Provide the (x, y) coordinate of the cell's center where the given text is located.  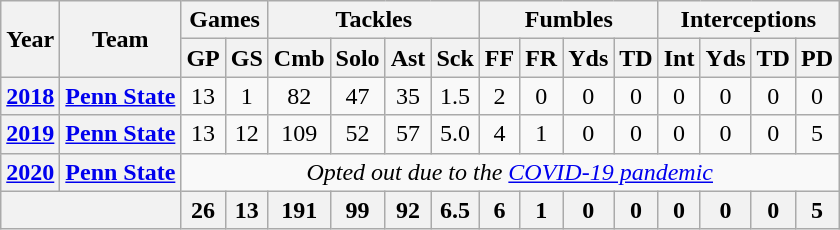
1.5 (455, 96)
191 (299, 210)
GP (203, 58)
4 (499, 134)
57 (408, 134)
Cmb (299, 58)
Fumbles (568, 20)
26 (203, 210)
Solo (358, 58)
2 (499, 96)
FF (499, 58)
Interceptions (748, 20)
Ast (408, 58)
Opted out due to the COVID-19 pandemic (510, 172)
92 (408, 210)
2020 (30, 172)
2019 (30, 134)
Games (224, 20)
PD (816, 58)
Int (679, 58)
35 (408, 96)
99 (358, 210)
Tackles (374, 20)
6 (499, 210)
Year (30, 39)
12 (246, 134)
GS (246, 58)
Team (120, 39)
2018 (30, 96)
6.5 (455, 210)
5.0 (455, 134)
47 (358, 96)
82 (299, 96)
FR (542, 58)
109 (299, 134)
Sck (455, 58)
52 (358, 134)
